Extract the (X, Y) coordinate from the center of the cell holding the provided text.  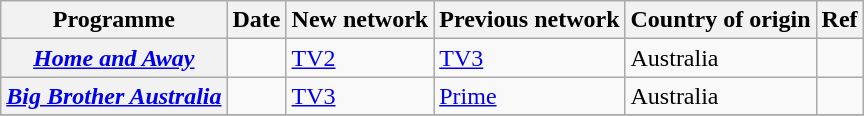
TV2 (360, 58)
Home and Away (114, 58)
Country of origin (720, 20)
Date (256, 20)
Big Brother Australia (114, 96)
Previous network (530, 20)
Programme (114, 20)
New network (360, 20)
Ref (840, 20)
Prime (530, 96)
